Search for the cell housing the specified text and yield its (x, y) center coordinate. 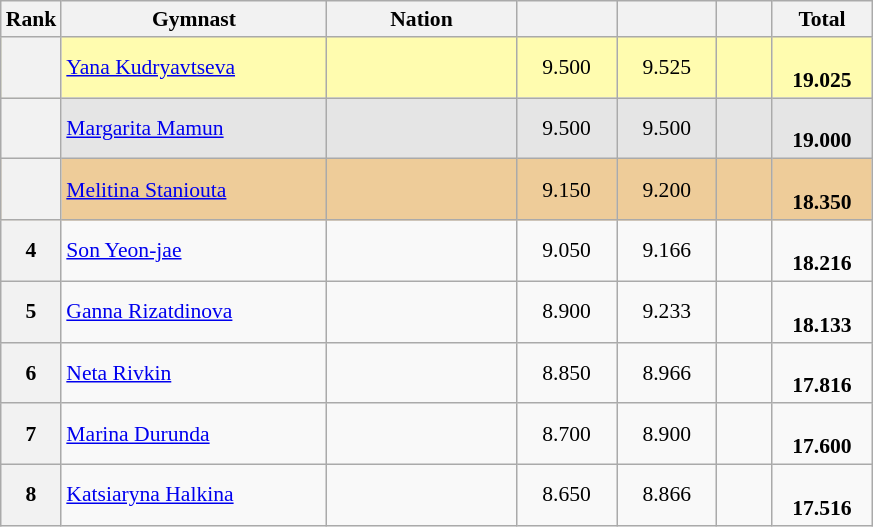
Son Yeon-jae (194, 250)
Rank (32, 19)
17.516 (822, 496)
9.200 (667, 190)
Yana Kudryavtseva (194, 68)
18.350 (822, 190)
8.850 (567, 372)
Total (822, 19)
Katsiaryna Halkina (194, 496)
4 (32, 250)
8.966 (667, 372)
9.233 (667, 312)
Margarita Mamun (194, 128)
9.150 (567, 190)
Ganna Rizatdinova (194, 312)
Nation (421, 19)
18.133 (822, 312)
8 (32, 496)
5 (32, 312)
8.700 (567, 434)
8.866 (667, 496)
9.050 (567, 250)
18.216 (822, 250)
Gymnast (194, 19)
19.025 (822, 68)
17.816 (822, 372)
9.525 (667, 68)
6 (32, 372)
9.166 (667, 250)
Neta Rivkin (194, 372)
Marina Durunda (194, 434)
17.600 (822, 434)
7 (32, 434)
8.650 (567, 496)
19.000 (822, 128)
Melitina Staniouta (194, 190)
